Search for the cell housing the specified text and yield its [X, Y] center coordinate. 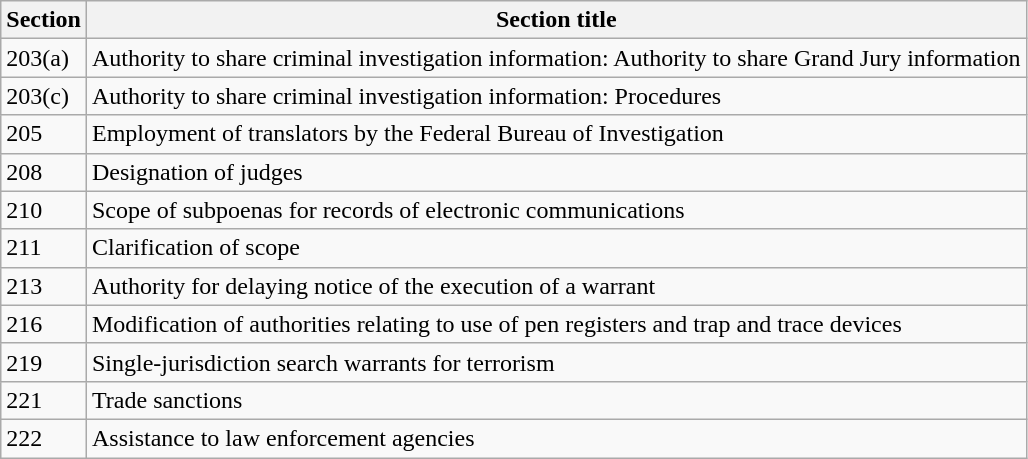
210 [44, 210]
Employment of translators by the Federal Bureau of Investigation [556, 134]
213 [44, 286]
Authority to share criminal investigation information: Procedures [556, 96]
219 [44, 362]
208 [44, 172]
211 [44, 248]
Modification of authorities relating to use of pen registers and trap and trace devices [556, 324]
Section title [556, 20]
Trade sanctions [556, 400]
203(c) [44, 96]
Authority to share criminal investigation information: Authority to share Grand Jury information [556, 58]
221 [44, 400]
216 [44, 324]
Authority for delaying notice of the execution of a warrant [556, 286]
Designation of judges [556, 172]
Assistance to law enforcement agencies [556, 438]
Scope of subpoenas for records of electronic communications [556, 210]
222 [44, 438]
Section [44, 20]
203(a) [44, 58]
Single-jurisdiction search warrants for terrorism [556, 362]
Clarification of scope [556, 248]
205 [44, 134]
